For the text-containing cell, return its midpoint in (x, y) coordinate format. 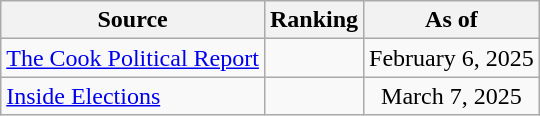
Inside Elections (133, 96)
March 7, 2025 (452, 96)
February 6, 2025 (452, 58)
Source (133, 20)
The Cook Political Report (133, 58)
As of (452, 20)
Ranking (314, 20)
